Return [x, y] of the center of cell containing provided text 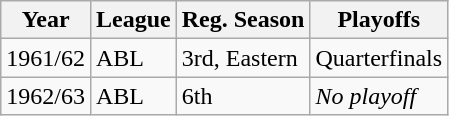
No playoff [379, 96]
1962/63 [46, 96]
Playoffs [379, 20]
League [133, 20]
3rd, Eastern [243, 58]
Quarterfinals [379, 58]
Year [46, 20]
1961/62 [46, 58]
Reg. Season [243, 20]
6th [243, 96]
